Locate the cell with the specified text and output its [X, Y] center coordinate. 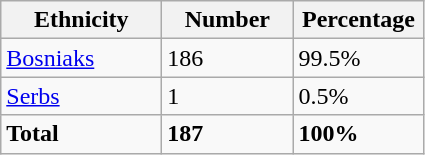
0.5% [358, 96]
Bosniaks [82, 58]
Percentage [358, 20]
Ethnicity [82, 20]
100% [358, 134]
1 [228, 96]
Number [228, 20]
99.5% [358, 58]
Serbs [82, 96]
187 [228, 134]
Total [82, 134]
186 [228, 58]
